From the cell containing the given text, extract its center point as (x, y) coordinate. 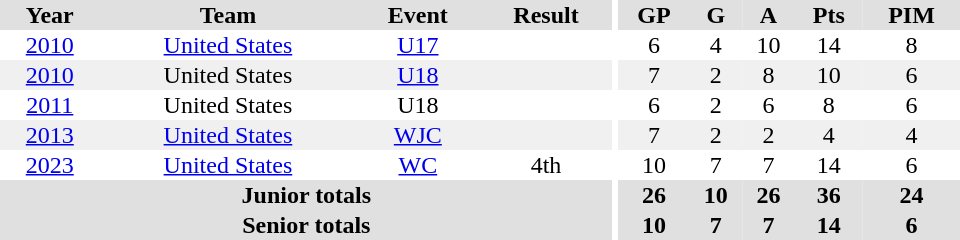
G (716, 15)
WC (418, 165)
Senior totals (306, 225)
U17 (418, 45)
Pts (829, 15)
A (768, 15)
PIM (912, 15)
Junior totals (306, 195)
GP (654, 15)
2013 (50, 135)
2011 (50, 105)
WJC (418, 135)
Team (228, 15)
Event (418, 15)
Year (50, 15)
Result (546, 15)
4th (546, 165)
24 (912, 195)
36 (829, 195)
2023 (50, 165)
